Identify which cell holds the provided text, then report its (X, Y) central coordinate. 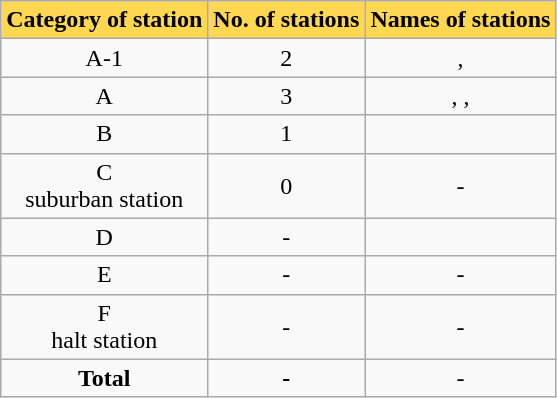
D (104, 237)
0 (286, 186)
Total (104, 378)
No. of stations (286, 20)
Fhalt station (104, 326)
E (104, 275)
Names of stations (460, 20)
, , (460, 96)
2 (286, 58)
Csuburban station (104, 186)
A-1 (104, 58)
, (460, 58)
Category of station (104, 20)
A (104, 96)
3 (286, 96)
B (104, 134)
1 (286, 134)
